Search for the cell housing the specified text and yield its (X, Y) center coordinate. 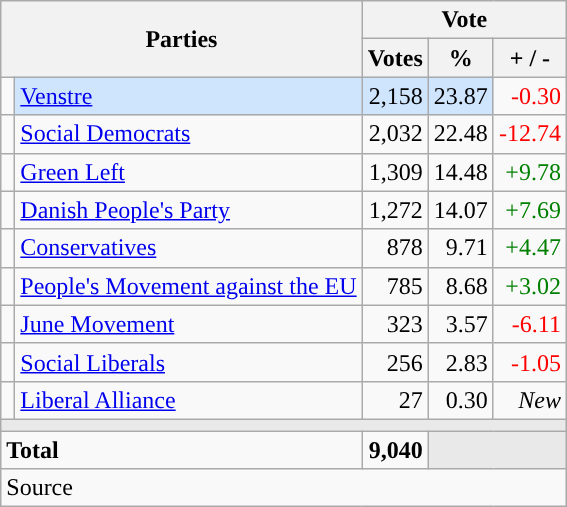
23.87 (460, 96)
2,032 (395, 134)
878 (395, 248)
2,158 (395, 96)
22.48 (460, 134)
1,309 (395, 172)
+3.02 (530, 286)
1,272 (395, 210)
323 (395, 324)
Social Liberals (188, 362)
Social Democrats (188, 134)
Venstre (188, 96)
+ / - (530, 58)
3.57 (460, 324)
June Movement (188, 324)
Parties (182, 39)
9,040 (395, 449)
Conservatives (188, 248)
Green Left (188, 172)
+9.78 (530, 172)
Source (284, 488)
% (460, 58)
2.83 (460, 362)
Votes (395, 58)
256 (395, 362)
-0.30 (530, 96)
-1.05 (530, 362)
0.30 (460, 400)
Danish People's Party (188, 210)
8.68 (460, 286)
27 (395, 400)
785 (395, 286)
14.07 (460, 210)
14.48 (460, 172)
Liberal Alliance (188, 400)
Total (182, 449)
-6.11 (530, 324)
+4.47 (530, 248)
9.71 (460, 248)
New (530, 400)
-12.74 (530, 134)
People's Movement against the EU (188, 286)
Vote (464, 20)
+7.69 (530, 210)
